Scan for the cell matching the given text and deliver its [X, Y] coordinate at center. 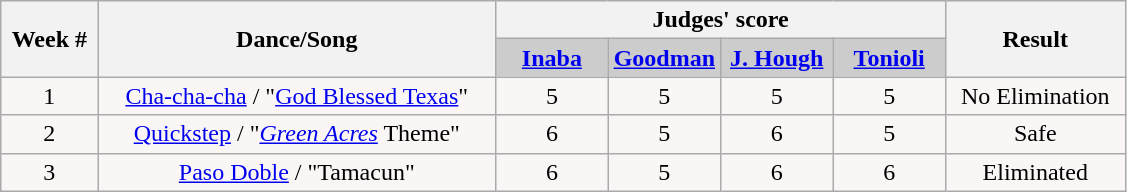
Tonioli [889, 58]
Result [1035, 39]
No Elimination [1035, 96]
Quickstep / "Green Acres Theme" [297, 134]
Week # [50, 39]
3 [50, 172]
Inaba [552, 58]
2 [50, 134]
Judges' score [721, 20]
J. Hough [777, 58]
Paso Doble / "Tamacun" [297, 172]
1 [50, 96]
Dance/Song [297, 39]
Goodman [664, 58]
Eliminated [1035, 172]
Safe [1035, 134]
Cha-cha-cha / "God Blessed Texas" [297, 96]
